Extract the [x, y] coordinate from the center of the cell holding the provided text.  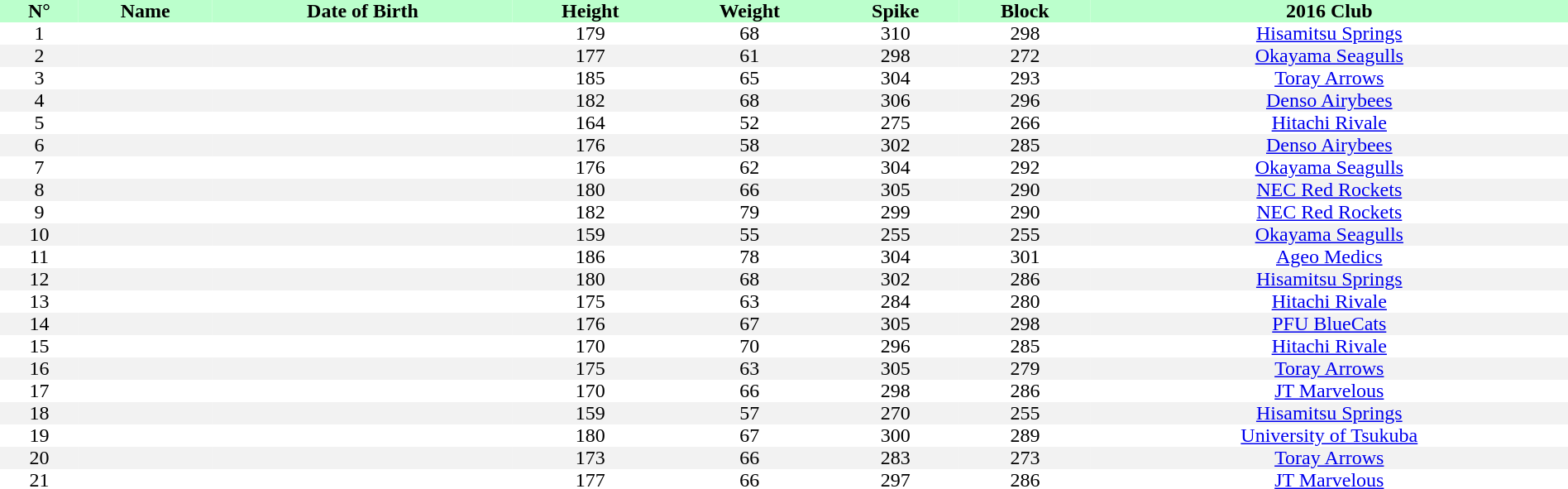
306 [895, 101]
272 [1025, 56]
13 [40, 301]
2 [40, 56]
Height [590, 12]
65 [749, 78]
PFU BlueCats [1330, 324]
14 [40, 324]
16 [40, 369]
18 [40, 414]
173 [590, 458]
Spike [895, 12]
19 [40, 435]
7 [40, 167]
University of Tsukuba [1330, 435]
11 [40, 256]
17 [40, 391]
179 [590, 33]
289 [1025, 435]
61 [749, 56]
293 [1025, 78]
JT Marvelous [1330, 391]
58 [749, 146]
1 [40, 33]
186 [590, 256]
Block [1025, 12]
284 [895, 301]
N° [40, 12]
177 [590, 56]
279 [1025, 369]
299 [895, 212]
185 [590, 78]
52 [749, 122]
12 [40, 280]
164 [590, 122]
Date of Birth [362, 12]
78 [749, 256]
70 [749, 346]
310 [895, 33]
292 [1025, 167]
62 [749, 167]
Weight [749, 12]
275 [895, 122]
15 [40, 346]
273 [1025, 458]
55 [749, 235]
9 [40, 212]
5 [40, 122]
57 [749, 414]
20 [40, 458]
266 [1025, 122]
Ageo Medics [1330, 256]
283 [895, 458]
6 [40, 146]
8 [40, 190]
10 [40, 235]
280 [1025, 301]
300 [895, 435]
79 [749, 212]
270 [895, 414]
3 [40, 78]
301 [1025, 256]
2016 Club [1330, 12]
4 [40, 101]
Name [146, 12]
